Return [X, Y] of the center of cell containing provided text 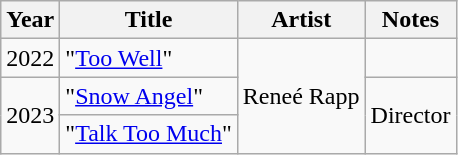
Artist [301, 20]
Title [149, 20]
"Snow Angel" [149, 96]
2023 [30, 115]
"Talk Too Much" [149, 134]
"Too Well" [149, 58]
Year [30, 20]
Director [410, 115]
Notes [410, 20]
Reneé Rapp [301, 96]
2022 [30, 58]
